For the text-containing cell, return its midpoint in [x, y] coordinate format. 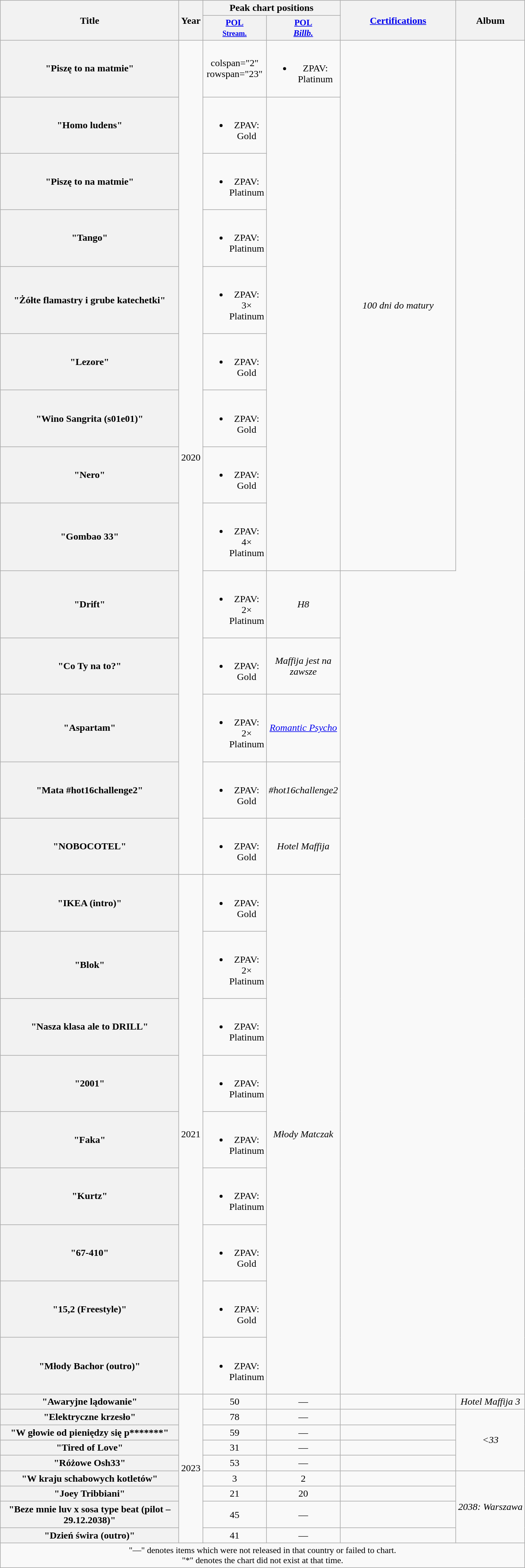
"15,2 (Freestyle)" [90, 1309]
"Elektryczne krzesło" [90, 1417]
"Nero" [90, 475]
POLBillb. [303, 28]
2023 [191, 1468]
"Aspartam" [90, 728]
"Gombao 33" [90, 536]
"W kraju schabowych kotletów" [90, 1478]
ZPAV: 3× Platinum [235, 300]
"Awaryjne lądowanie" [90, 1401]
"Tired of Love" [90, 1448]
colspan="2" rowspan="23" [235, 69]
Hotel Maffija [303, 847]
21 [235, 1494]
"Wino Sangrita (s01e01)" [90, 418]
"Blok" [90, 965]
"Mata #hot16challenge2" [90, 790]
"67-410" [90, 1253]
"IKEA (intro)" [90, 903]
2038: Warszawa [490, 1507]
"NOBOCOTEL" [90, 847]
"Faka" [90, 1140]
2 [303, 1478]
Peak chart positions [272, 8]
"Beze mnie luv x sosa type beat (pilot – 29.12.2038)" [90, 1515]
"Homo ludens" [90, 125]
Maffija jest na zawsze [303, 666]
"Kurtz" [90, 1196]
"Joey Tribbiani" [90, 1494]
20 [303, 1494]
50 [235, 1401]
"Drift" [90, 604]
Romantic Psycho [303, 728]
53 [235, 1463]
"Lezore" [90, 362]
41 [235, 1535]
<33 [490, 1440]
"Różowe Osh33" [90, 1463]
100 dni do matury [398, 306]
H8 [303, 604]
Młody Matczak [303, 1134]
"Dzień świra (outro)" [90, 1535]
"Tango" [90, 238]
ZPAV: 4× Platinum [235, 536]
45 [235, 1515]
Certifications [398, 20]
"2001" [90, 1083]
#hot16challenge2 [303, 790]
"—" denotes items which were not released in that country or failed to chart."*" denotes the chart did not exist at that time. [263, 1555]
59 [235, 1432]
"Co Ty na to?" [90, 666]
78 [235, 1417]
Year [191, 20]
"Młody Bachor (outro)" [90, 1366]
3 [235, 1478]
Title [90, 20]
2020 [191, 457]
31 [235, 1448]
"Żółte flamastry i grube katechetki" [90, 300]
"Nasza klasa ale to DRILL" [90, 1027]
2021 [191, 1134]
Hotel Maffija 3 [490, 1401]
"W głowie od pieniędzy się p*******" [90, 1432]
POLStream. [235, 28]
Album [490, 20]
